Extract the (X, Y) coordinate from the center of the cell holding the provided text.  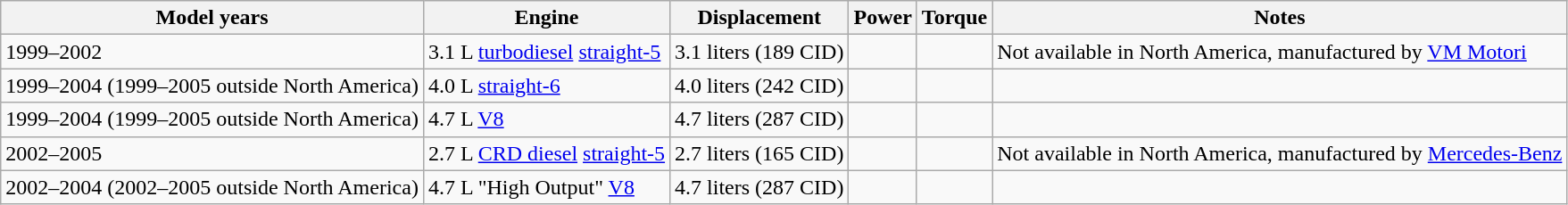
Not available in North America, manufactured by Mercedes-Benz (1280, 153)
4.7 L "High Output" V8 (546, 187)
4.0 liters (242 CID) (759, 86)
2.7 L CRD diesel straight-5 (546, 153)
2.7 liters (165 CID) (759, 153)
Not available in North America, manufactured by VM Motori (1280, 52)
Engine (546, 18)
Torque (954, 18)
Notes (1280, 18)
2002–2005 (212, 153)
1999–2002 (212, 52)
Model years (212, 18)
4.0 L straight-6 (546, 86)
Displacement (759, 18)
3.1 liters (189 CID) (759, 52)
2002–2004 (2002–2005 outside North America) (212, 187)
Power (883, 18)
4.7 L V8 (546, 119)
3.1 L turbodiesel straight-5 (546, 52)
